Identify which cell holds the provided text, then report its [X, Y] central coordinate. 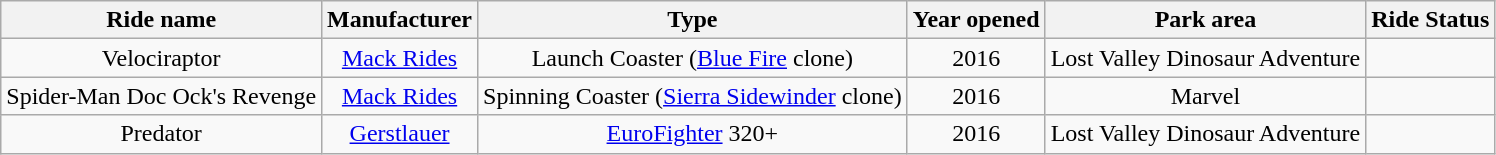
Launch Coaster (Blue Fire clone) [693, 58]
Manufacturer [400, 20]
Velociraptor [162, 58]
Ride name [162, 20]
Spider-Man Doc Ock's Revenge [162, 96]
Ride Status [1430, 20]
Type [693, 20]
Gerstlauer [400, 134]
Marvel [1206, 96]
Year opened [976, 20]
EuroFighter 320+ [693, 134]
Spinning Coaster (Sierra Sidewinder clone) [693, 96]
Predator [162, 134]
Park area [1206, 20]
